For the text-containing cell, return its midpoint in [X, Y] coordinate format. 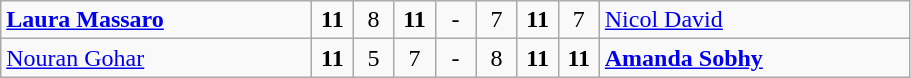
Nouran Gohar [156, 58]
Nicol David [754, 20]
Laura Massaro [156, 20]
5 [374, 58]
Amanda Sobhy [754, 58]
